Output the [x, y] coordinate of the center of the cell containing the given text.  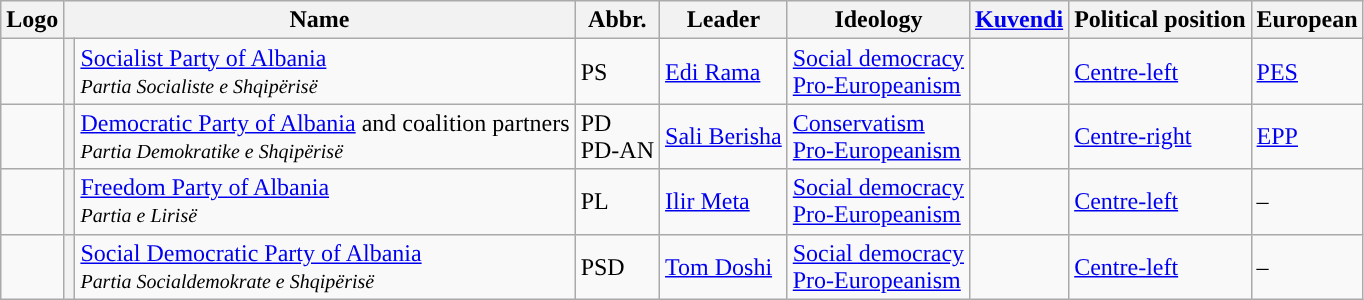
Kuvendi [1020, 20]
Ideology [878, 20]
PES [1307, 72]
EPP [1307, 136]
European [1307, 20]
ConservatismPro-Europeanism [878, 136]
PDPD-AN [617, 136]
Name [320, 20]
PS [617, 72]
Ilir Meta [724, 202]
Abbr. [617, 20]
Tom Doshi [724, 266]
Edi Rama [724, 72]
Logo [32, 20]
Political position [1160, 20]
Leader [724, 20]
Democratic Party of Albania and coalition partnersPartia Demokratike e Shqipërisë [325, 136]
Centre-right [1160, 136]
Sali Berisha [724, 136]
PSD [617, 266]
Social Democratic Party of AlbaniaPartia Socialdemokrate e Shqipërisë [325, 266]
Socialist Party of AlbaniaPartia Socialiste e Shqipërisë [325, 72]
PL [617, 202]
Freedom Party of AlbaniaPartia e Lirisë [325, 202]
